For the text-containing cell, return its midpoint in [X, Y] coordinate format. 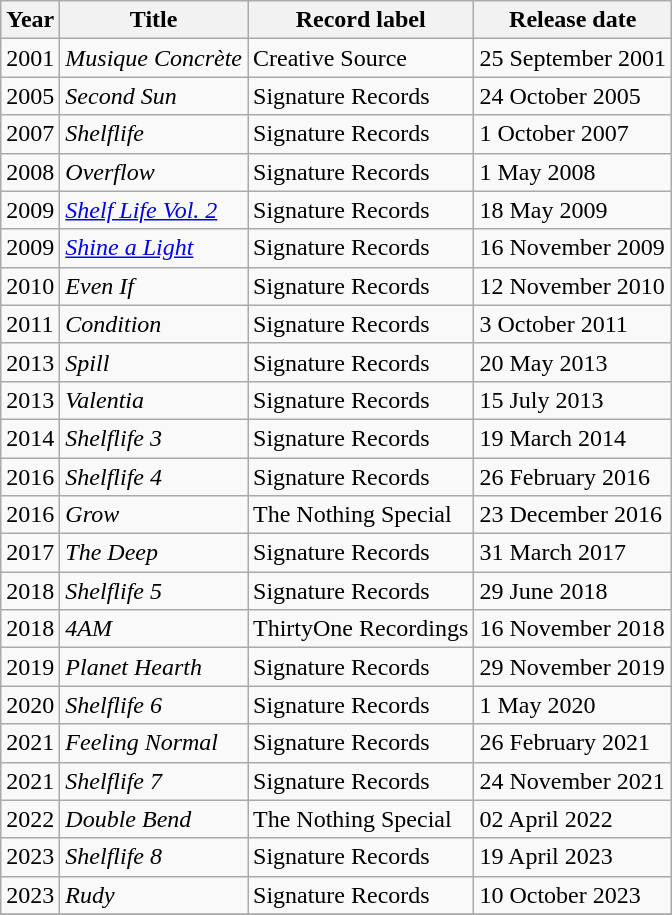
1 October 2007 [573, 134]
Shine a Light [154, 248]
29 November 2019 [573, 667]
2005 [30, 96]
The Deep [154, 553]
16 November 2018 [573, 629]
20 May 2013 [573, 362]
2019 [30, 667]
Even If [154, 286]
Shelflife 6 [154, 705]
02 April 2022 [573, 819]
2011 [30, 324]
ThirtyOne Recordings [361, 629]
Grow [154, 515]
Shelflife 5 [154, 591]
Musique Concrète [154, 58]
Creative Source [361, 58]
Shelflife 4 [154, 477]
4AM [154, 629]
Overflow [154, 172]
Shelflife [154, 134]
24 November 2021 [573, 781]
Planet Hearth [154, 667]
2022 [30, 819]
Shelflife 8 [154, 857]
Release date [573, 20]
Record label [361, 20]
26 February 2016 [573, 477]
31 March 2017 [573, 553]
Rudy [154, 895]
2007 [30, 134]
10 October 2023 [573, 895]
2020 [30, 705]
1 May 2008 [573, 172]
24 October 2005 [573, 96]
19 April 2023 [573, 857]
2008 [30, 172]
Shelf Life Vol. 2 [154, 210]
16 November 2009 [573, 248]
12 November 2010 [573, 286]
19 March 2014 [573, 438]
Year [30, 20]
Title [154, 20]
Double Bend [154, 819]
15 July 2013 [573, 400]
Shelflife 7 [154, 781]
26 February 2021 [573, 743]
2001 [30, 58]
Valentia [154, 400]
Condition [154, 324]
2010 [30, 286]
2017 [30, 553]
2014 [30, 438]
Feeling Normal [154, 743]
Second Sun [154, 96]
25 September 2001 [573, 58]
1 May 2020 [573, 705]
29 June 2018 [573, 591]
23 December 2016 [573, 515]
Shelflife 3 [154, 438]
Spill [154, 362]
3 October 2011 [573, 324]
18 May 2009 [573, 210]
